Determine the (x, y) coordinate at the center of the cell enclosing the given text.  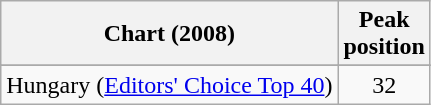
Hungary (Editors' Choice Top 40) (170, 85)
32 (384, 85)
Peakposition (384, 34)
Chart (2008) (170, 34)
